Pinpoint the cell where the given text exists, returning its [x, y] midpoint coordinate. 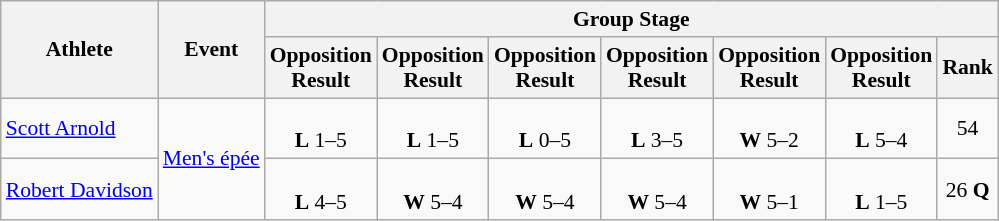
Men's épée [212, 159]
Rank [968, 68]
Robert Davidson [80, 190]
L 5–4 [881, 128]
W 5–2 [769, 128]
Group Stage [632, 19]
Scott Arnold [80, 128]
Athlete [80, 50]
54 [968, 128]
26 Q [968, 190]
W 5–1 [769, 190]
L 0–5 [545, 128]
L 3–5 [657, 128]
Event [212, 50]
L 4–5 [321, 190]
